From the cell containing the given text, extract its center point as (X, Y) coordinate. 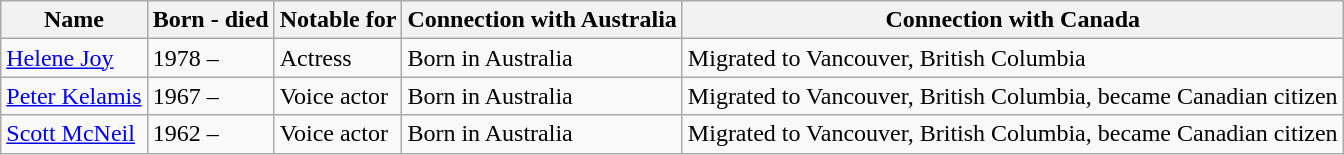
1967 – (210, 96)
Connection with Canada (1012, 20)
Helene Joy (74, 58)
Name (74, 20)
Connection with Australia (542, 20)
Migrated to Vancouver, British Columbia (1012, 58)
Notable for (338, 20)
Born - died (210, 20)
Peter Kelamis (74, 96)
Scott McNeil (74, 134)
1962 – (210, 134)
1978 – (210, 58)
Actress (338, 58)
